Return the [x, y] coordinate for the center point of the cell that contains the specified text.  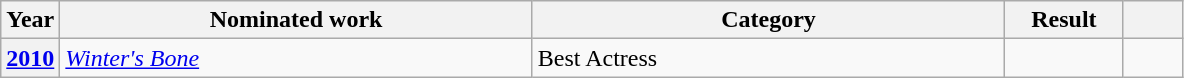
Winter's Bone [296, 58]
Year [30, 20]
2010 [30, 58]
Nominated work [296, 20]
Result [1064, 20]
Best Actress [768, 58]
Category [768, 20]
